Detect which cell encompasses the target text, then output its [X, Y] center coordinate. 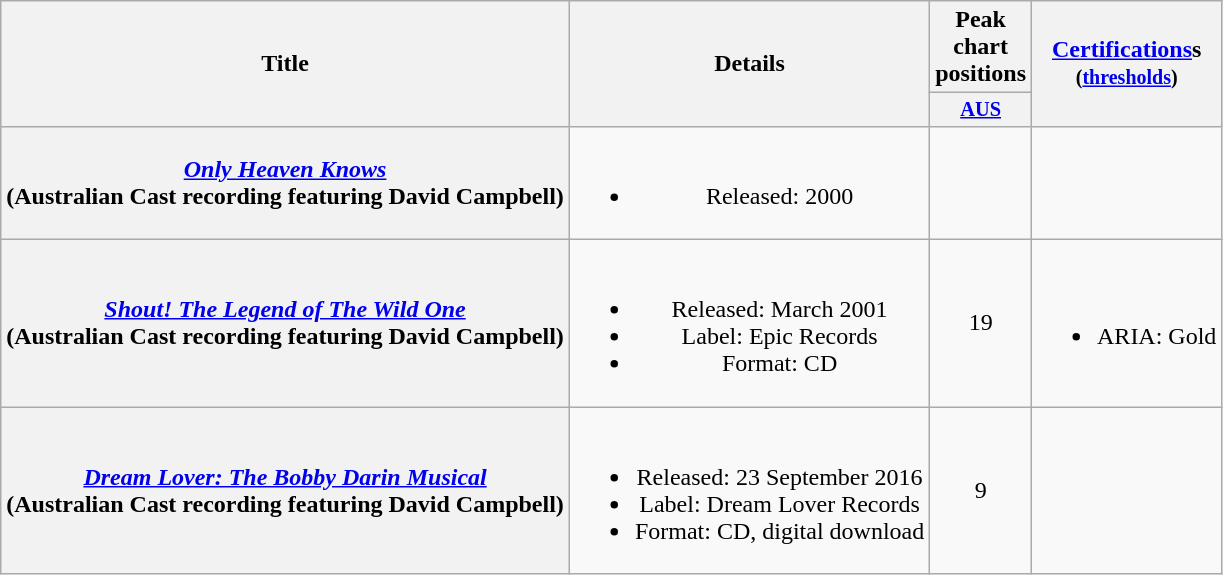
Title [286, 64]
Released: March 2001Label: Epic RecordsFormat: CD [749, 324]
AUS [981, 110]
Shout! The Legend of The Wild One (Australian Cast recording featuring David Campbell) [286, 324]
19 [981, 324]
Peak chart positions [981, 47]
Released: 23 September 2016Label: Dream Lover RecordsFormat: CD, digital download [749, 490]
Certificationss(thresholds) [1127, 64]
ARIA: Gold [1127, 324]
9 [981, 490]
Details [749, 64]
Only Heaven Knows (Australian Cast recording featuring David Campbell) [286, 182]
Released: 2000 [749, 182]
Dream Lover: The Bobby Darin Musical (Australian Cast recording featuring David Campbell) [286, 490]
